Determine the (x, y) coordinate at the center of the cell enclosing the given text.  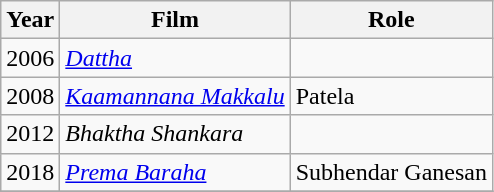
2006 (30, 58)
Subhendar Ganesan (391, 172)
Film (175, 20)
2008 (30, 96)
Kaamannana Makkalu (175, 96)
Prema Baraha (175, 172)
2018 (30, 172)
Year (30, 20)
Bhaktha Shankara (175, 134)
Role (391, 20)
2012 (30, 134)
Patela (391, 96)
Dattha (175, 58)
